Locate the cell with the specified text and output its [X, Y] center coordinate. 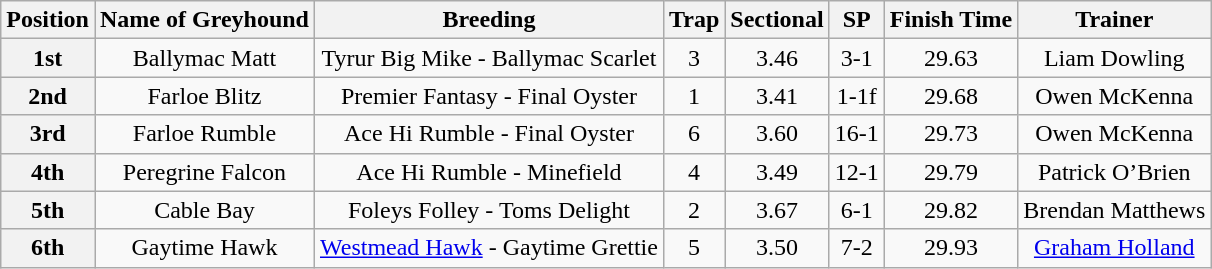
6th [48, 248]
12-1 [856, 172]
Westmead Hawk - Gaytime Grettie [488, 248]
2 [694, 210]
29.82 [951, 210]
Trap [694, 20]
5 [694, 248]
Patrick O’Brien [1114, 172]
29.68 [951, 96]
29.79 [951, 172]
Liam Dowling [1114, 58]
Breeding [488, 20]
1 [694, 96]
Cable Bay [204, 210]
Finish Time [951, 20]
4 [694, 172]
Premier Fantasy - Final Oyster [488, 96]
3-1 [856, 58]
Name of Greyhound [204, 20]
Position [48, 20]
3.46 [777, 58]
5th [48, 210]
Farloe Blitz [204, 96]
29.73 [951, 134]
7-2 [856, 248]
1st [48, 58]
2nd [48, 96]
Ace Hi Rumble - Minefield [488, 172]
Gaytime Hawk [204, 248]
Brendan Matthews [1114, 210]
6 [694, 134]
SP [856, 20]
Trainer [1114, 20]
29.63 [951, 58]
Sectional [777, 20]
Ballymac Matt [204, 58]
3.60 [777, 134]
Ace Hi Rumble - Final Oyster [488, 134]
Tyrur Big Mike - Ballymac Scarlet [488, 58]
3.67 [777, 210]
Foleys Folley - Toms Delight [488, 210]
3 [694, 58]
Graham Holland [1114, 248]
3.41 [777, 96]
16-1 [856, 134]
4th [48, 172]
6-1 [856, 210]
Peregrine Falcon [204, 172]
29.93 [951, 248]
3.50 [777, 248]
3rd [48, 134]
Farloe Rumble [204, 134]
1-1f [856, 96]
3.49 [777, 172]
